Return [X, Y] of the center of cell containing provided text 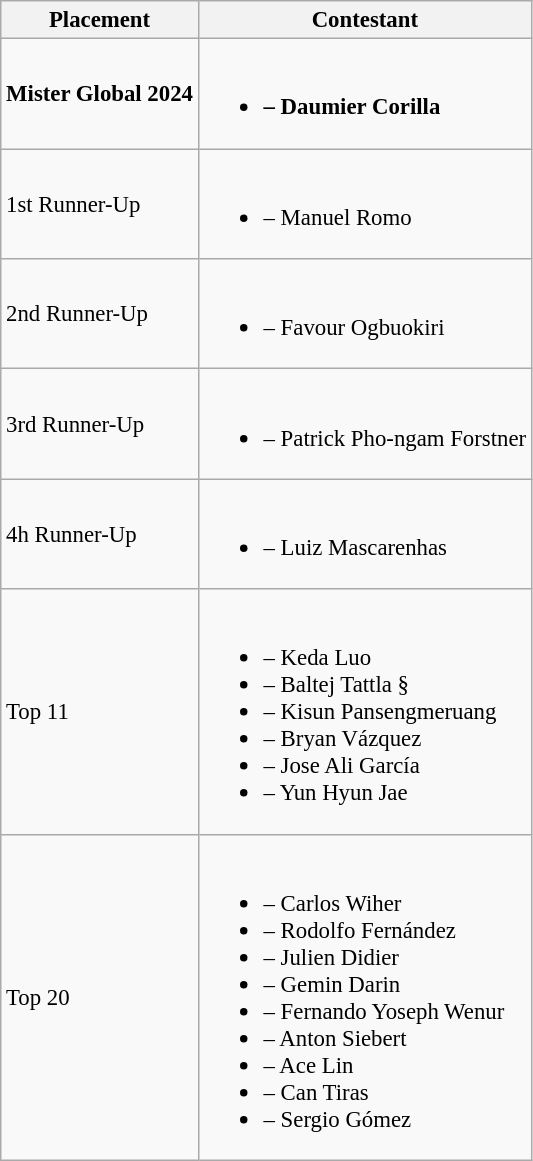
Contestant [364, 20]
– Carlos Wiher – Rodolfo Fernández – Julien Didier – Gemin Darin – Fernando Yoseph Wenur – Anton Siebert – Ace Lin – Can Tiras – Sergio Gómez [364, 997]
Placement [100, 20]
– Keda Luo – Baltej Tattla § – Kisun Pansengmeruang – Bryan Vázquez – Jose Ali García – Yun Hyun Jae [364, 712]
2nd Runner-Up [100, 314]
Top 11 [100, 712]
4h Runner-Up [100, 534]
Mister Global 2024 [100, 94]
3rd Runner-Up [100, 424]
– Luiz Mascarenhas [364, 534]
– Patrick Pho-ngam Forstner [364, 424]
– Favour Ogbuokiri [364, 314]
– Daumier Corilla [364, 94]
– Manuel Romo [364, 204]
1st Runner-Up [100, 204]
Top 20 [100, 997]
